Scan for the cell matching the given text and deliver its (x, y) coordinate at center. 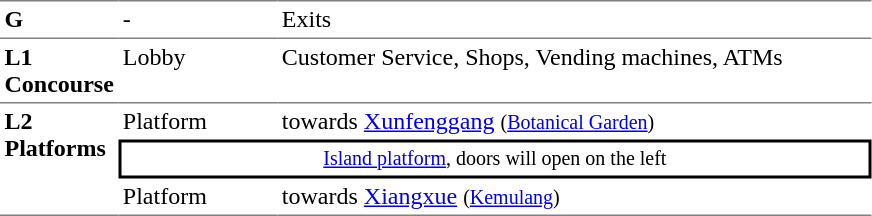
towards Xiangxue (Kemulang) (574, 197)
towards Xunfenggang (Botanical Garden) (574, 121)
- (198, 19)
G (59, 19)
Island platform, doors will open on the left (494, 160)
L1Concourse (59, 70)
Customer Service, Shops, Vending machines, ATMs (574, 70)
Exits (574, 19)
Lobby (198, 70)
L2Platforms (59, 159)
